Detect which cell encompasses the target text, then output its [X, Y] center coordinate. 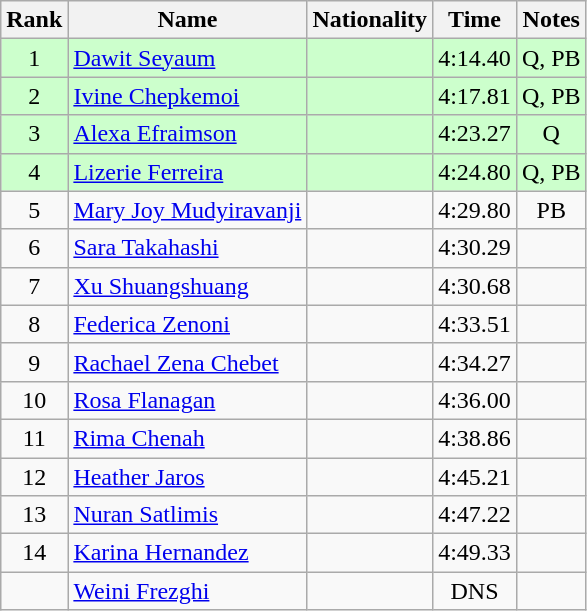
11 [34, 438]
3 [34, 134]
Lizerie Ferreira [188, 172]
Xu Shuangshuang [188, 286]
4:34.27 [475, 362]
4 [34, 172]
12 [34, 477]
Weini Frezghi [188, 591]
4:14.40 [475, 58]
4:36.00 [475, 400]
4:30.68 [475, 286]
4:29.80 [475, 210]
4:17.81 [475, 96]
7 [34, 286]
Rosa Flanagan [188, 400]
Nuran Satlimis [188, 515]
4:47.22 [475, 515]
4:23.27 [475, 134]
1 [34, 58]
5 [34, 210]
Nationality [370, 20]
8 [34, 324]
PB [551, 210]
4:33.51 [475, 324]
Karina Hernandez [188, 553]
Rank [34, 20]
Mary Joy Mudyiravanji [188, 210]
2 [34, 96]
Dawit Seyaum [188, 58]
Time [475, 20]
9 [34, 362]
DNS [475, 591]
Heather Jaros [188, 477]
4:45.21 [475, 477]
6 [34, 248]
Q [551, 134]
4:38.86 [475, 438]
Ivine Chepkemoi [188, 96]
Rachael Zena Chebet [188, 362]
Federica Zenoni [188, 324]
Alexa Efraimson [188, 134]
4:30.29 [475, 248]
13 [34, 515]
Rima Chenah [188, 438]
Name [188, 20]
14 [34, 553]
10 [34, 400]
Notes [551, 20]
4:49.33 [475, 553]
Sara Takahashi [188, 248]
4:24.80 [475, 172]
